Identify which cell holds the provided text, then report its (X, Y) central coordinate. 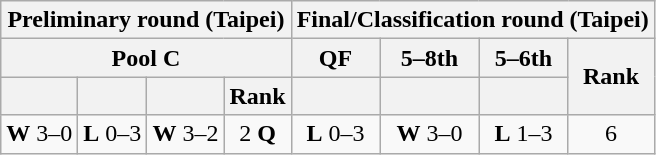
QF (336, 58)
2 Q (258, 134)
6 (611, 134)
Final/Classification round (Taipei) (472, 20)
5–8th (430, 58)
L 1–3 (524, 134)
W 3–2 (186, 134)
Preliminary round (Taipei) (146, 20)
Pool C (146, 58)
5–6th (524, 58)
